Output the (x, y) coordinate of the center of the cell containing the given text.  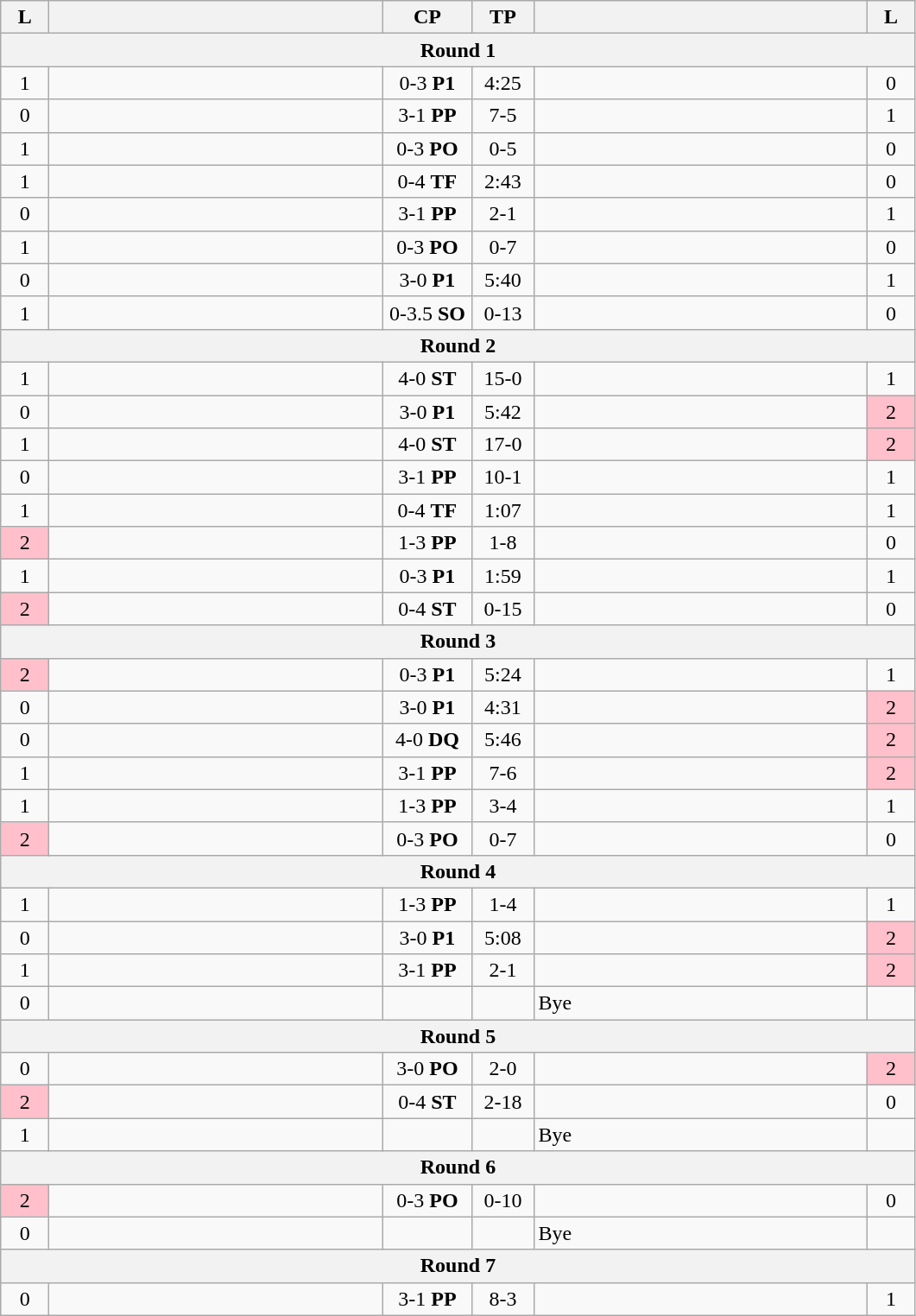
15-0 (502, 378)
TP (502, 17)
Round 7 (458, 1266)
8-3 (502, 1299)
5:42 (502, 412)
7-6 (502, 773)
4-0 DQ (427, 740)
Round 5 (458, 1036)
Round 3 (458, 642)
CP (427, 17)
0-13 (502, 313)
Round 4 (458, 871)
1:07 (502, 510)
1:59 (502, 576)
Round 1 (458, 50)
0-5 (502, 149)
3-4 (502, 806)
4:25 (502, 83)
0-3.5 SO (427, 313)
0-10 (502, 1200)
5:24 (502, 674)
10-1 (502, 478)
2:43 (502, 181)
4:31 (502, 707)
Round 2 (458, 345)
2-18 (502, 1102)
Round 6 (458, 1167)
5:08 (502, 937)
0-15 (502, 609)
5:46 (502, 740)
17-0 (502, 445)
3-0 PO (427, 1069)
7-5 (502, 116)
1-8 (502, 543)
5:40 (502, 280)
2-0 (502, 1069)
1-4 (502, 904)
